Extract the (x, y) coordinate from the center of the cell holding the provided text.  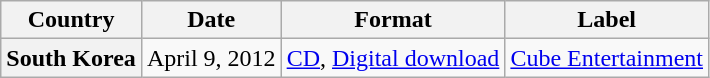
Country (72, 20)
April 9, 2012 (211, 58)
CD, Digital download (393, 58)
Date (211, 20)
Label (607, 20)
Cube Entertainment (607, 58)
South Korea (72, 58)
Format (393, 20)
